Pinpoint the cell where the given text exists, returning its (X, Y) midpoint coordinate. 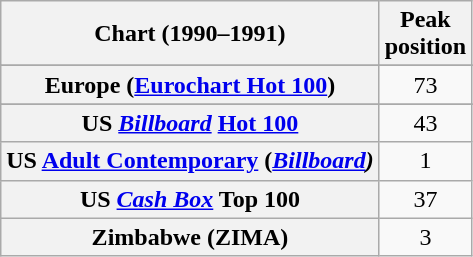
Chart (1990–1991) (190, 34)
73 (425, 85)
Peakposition (425, 34)
US Adult Contemporary (Billboard) (190, 161)
43 (425, 123)
US Billboard Hot 100 (190, 123)
Zimbabwe (ZIMA) (190, 237)
37 (425, 199)
Europe (Eurochart Hot 100) (190, 85)
1 (425, 161)
3 (425, 237)
US Cash Box Top 100 (190, 199)
